Search for the cell housing the specified text and yield its (X, Y) center coordinate. 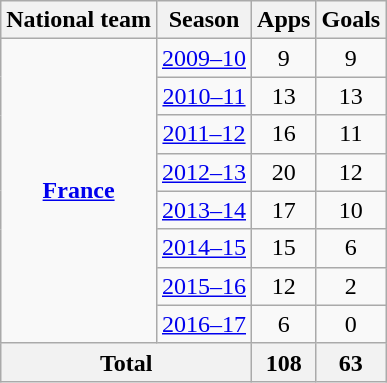
20 (284, 172)
16 (284, 134)
0 (351, 324)
2 (351, 286)
2013–14 (204, 210)
Total (126, 362)
63 (351, 362)
Goals (351, 20)
2011–12 (204, 134)
17 (284, 210)
National team (79, 20)
2016–17 (204, 324)
108 (284, 362)
2014–15 (204, 248)
Apps (284, 20)
2009–10 (204, 58)
Season (204, 20)
France (79, 191)
2015–16 (204, 286)
10 (351, 210)
2012–13 (204, 172)
2010–11 (204, 96)
15 (284, 248)
11 (351, 134)
